Find where the given text appears and provide that cell's center as [X, Y] coordinate. 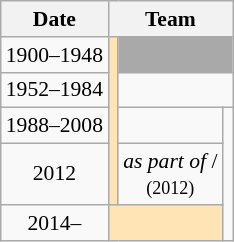
Date [54, 19]
Team [170, 19]
1952–1984 [54, 90]
1900–1948 [54, 55]
2014– [54, 223]
2012 [54, 174]
1988–2008 [54, 126]
as part of / (2012) [170, 174]
